Detect which cell encompasses the target text, then output its [x, y] center coordinate. 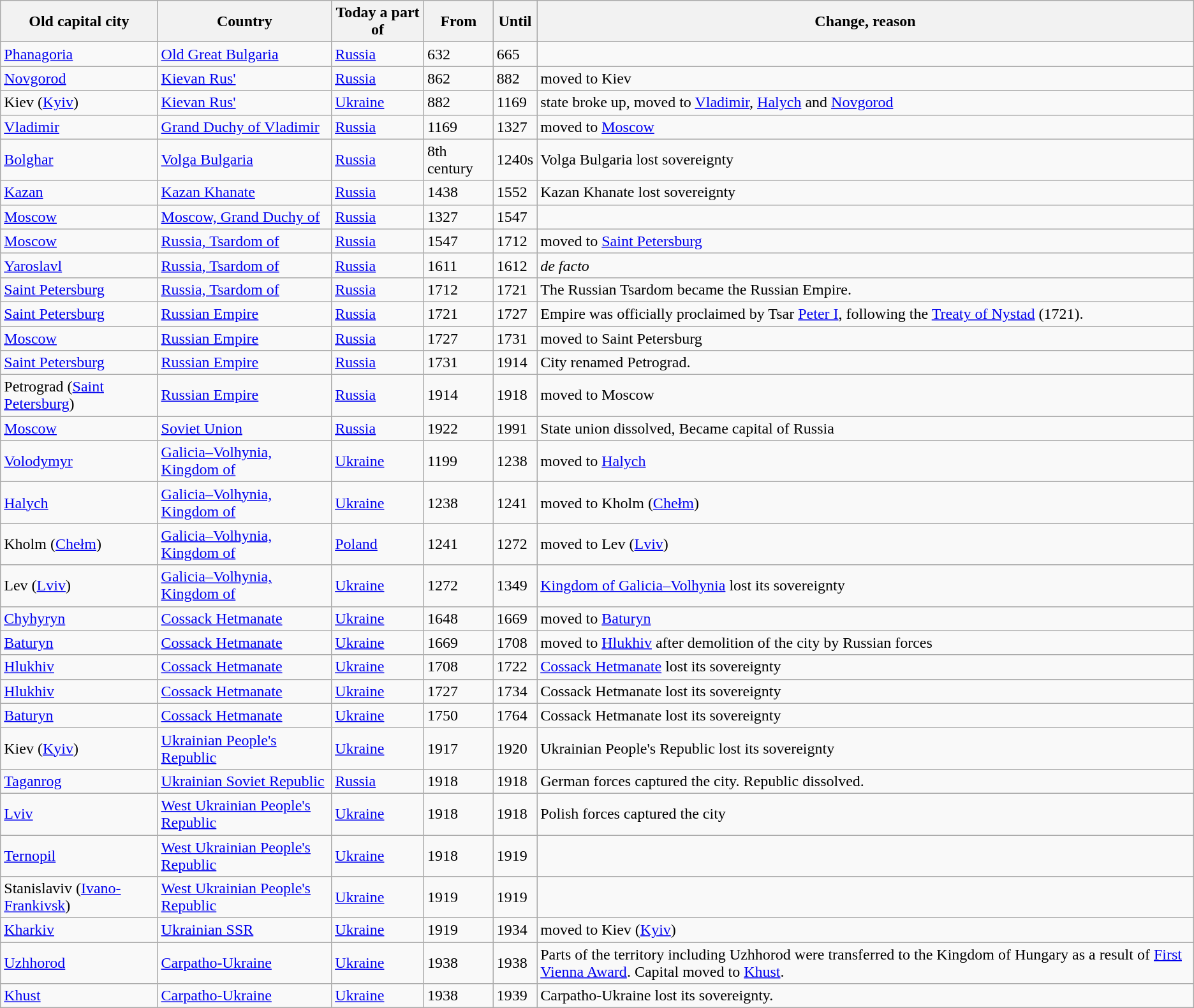
665 [515, 54]
1734 [515, 691]
8th century [458, 159]
Ukrainian SSR [245, 930]
Old capital city [79, 22]
Old Great Bulgaria [245, 54]
moved to Hlukhiv after demolition of the city by Russian forces [866, 643]
Empire was officially proclaimed by Tsar Peter I, following the Treaty of Nystad (1721). [866, 314]
Volga Bulgaria [245, 159]
Lviv [79, 814]
Poland [378, 544]
632 [458, 54]
1611 [458, 265]
State union dissolved, Became capital of Russia [866, 428]
Polish forces captured the city [866, 814]
Petrograd (Saint Petersburg) [79, 395]
moved to Halych [866, 462]
Lev (Lviv) [79, 585]
Carpatho-Ukraine lost its sovereignty. [866, 996]
Today a part of [378, 22]
Stanislaviv (Ivano-Frankivsk) [79, 898]
Ukrainian Soviet Republic [245, 781]
Yaroslavl [79, 265]
The Russian Tsardom became the Russian Empire. [866, 289]
Ukrainian People's Republic lost its sovereignty [866, 749]
1648 [458, 618]
Kazan Khanate lost sovereignty [866, 193]
1612 [515, 265]
Parts of the territory including Uzhhorod were transferred to the Kingdom of Hungary as a result of First Vienna Award. Capital moved to Khust. [866, 963]
Moscow, Grand Duchy of [245, 217]
Kazan [79, 193]
1917 [458, 749]
Soviet Union [245, 428]
Until [515, 22]
From [458, 22]
1750 [458, 715]
Ternopil [79, 856]
de facto [866, 265]
1764 [515, 715]
1349 [515, 585]
moved to Kiev (Kyiv) [866, 930]
Phanagoria [79, 54]
Vladimir [79, 127]
Uzhhorod [79, 963]
1920 [515, 749]
Volodymyr [79, 462]
Chyhyryn [79, 618]
Khust [79, 996]
state broke up, moved to Vladimir, Halych and Novgorod [866, 103]
City renamed Petrograd. [866, 363]
Volga Bulgaria lost sovereignty [866, 159]
moved to Kholm (Chełm) [866, 502]
Novgorod [79, 78]
1240s [515, 159]
1939 [515, 996]
1438 [458, 193]
Taganrog [79, 781]
Kholm (Chełm) [79, 544]
1991 [515, 428]
German forces captured the city. Republic dissolved. [866, 781]
Kingdom of Galicia–Volhynia lost its sovereignty [866, 585]
1199 [458, 462]
moved to Kiev [866, 78]
1722 [515, 667]
Bolghar [79, 159]
1934 [515, 930]
moved to Baturyn [866, 618]
Ukrainian People's Republic [245, 749]
Kazan Khanate [245, 193]
Change, reason [866, 22]
Grand Duchy of Vladimir [245, 127]
862 [458, 78]
Kharkiv [79, 930]
Country [245, 22]
Halych [79, 502]
moved to Lev (Lviv) [866, 544]
1552 [515, 193]
1922 [458, 428]
